Extract the (x, y) coordinate from the center of the cell holding the provided text.  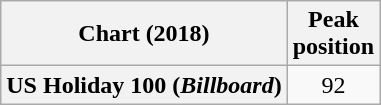
US Holiday 100 (Billboard) (144, 85)
Peakposition (333, 34)
Chart (2018) (144, 34)
92 (333, 85)
